Capture the cell that displays the provided text and extract its (x, y) central coordinate. 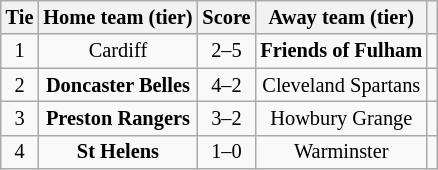
Cleveland Spartans (341, 85)
Warminster (341, 152)
4 (20, 152)
Tie (20, 17)
Home team (tier) (118, 17)
Preston Rangers (118, 118)
St Helens (118, 152)
2–5 (226, 51)
2 (20, 85)
Howbury Grange (341, 118)
3–2 (226, 118)
Friends of Fulham (341, 51)
Doncaster Belles (118, 85)
Away team (tier) (341, 17)
1–0 (226, 152)
1 (20, 51)
Score (226, 17)
3 (20, 118)
Cardiff (118, 51)
4–2 (226, 85)
